Find where the given text appears and provide that cell's center as [x, y] coordinate. 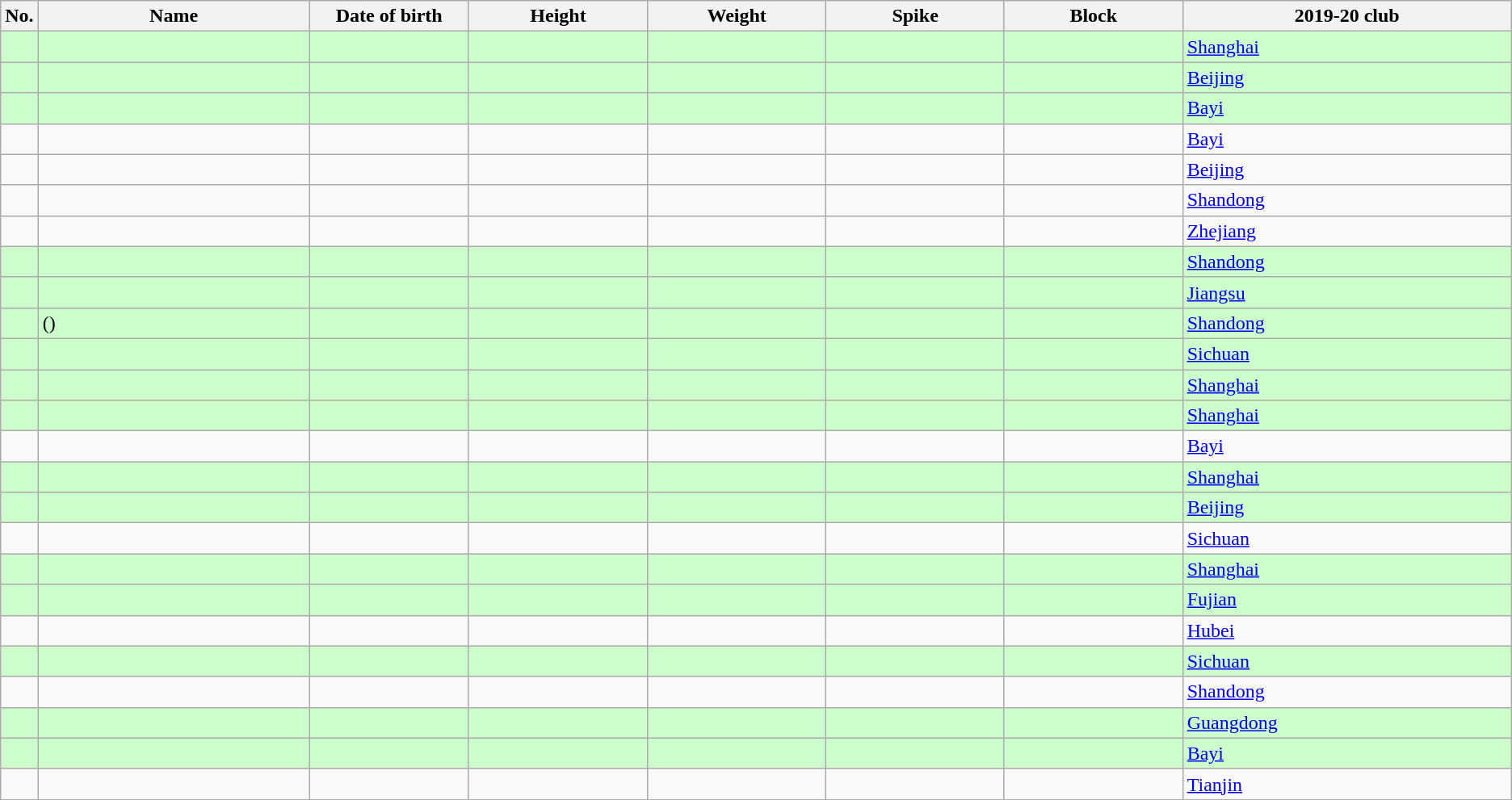
Zhejiang [1347, 231]
Guangdong [1347, 723]
Hubei [1347, 630]
Jiangsu [1347, 292]
Weight [737, 16]
() [174, 323]
Name [174, 16]
Height [557, 16]
Block [1094, 16]
Tianjin [1347, 784]
Spike [916, 16]
2019-20 club [1347, 16]
Date of birth [389, 16]
Fujian [1347, 600]
No. [19, 16]
